Find where the given text appears and provide that cell's center as [x, y] coordinate. 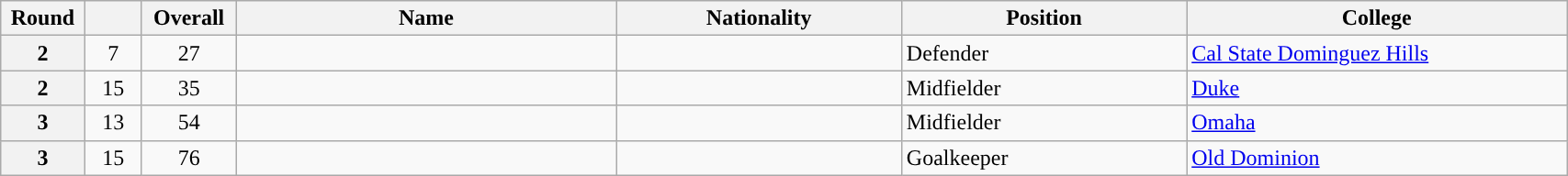
Goalkeeper [1043, 158]
13 [113, 123]
Round [42, 18]
Duke [1377, 88]
Position [1043, 18]
7 [113, 53]
54 [189, 123]
College [1377, 18]
Omaha [1377, 123]
Cal State Dominguez Hills [1377, 53]
76 [189, 158]
27 [189, 53]
35 [189, 88]
Name [426, 18]
Overall [189, 18]
Defender [1043, 53]
Old Dominion [1377, 158]
Nationality [759, 18]
